Detect which cell encompasses the target text, then output its [X, Y] center coordinate. 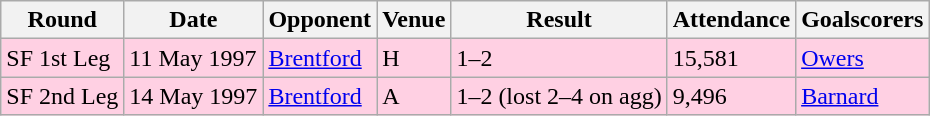
H [414, 58]
A [414, 96]
Barnard [862, 96]
Date [194, 20]
11 May 1997 [194, 58]
9,496 [731, 96]
1–2 (lost 2–4 on agg) [559, 96]
Opponent [320, 20]
1–2 [559, 58]
Venue [414, 20]
Result [559, 20]
SF 2nd Leg [62, 96]
Attendance [731, 20]
15,581 [731, 58]
Round [62, 20]
Owers [862, 58]
SF 1st Leg [62, 58]
Goalscorers [862, 20]
14 May 1997 [194, 96]
